Locate the cell with the specified text and output its (X, Y) center coordinate. 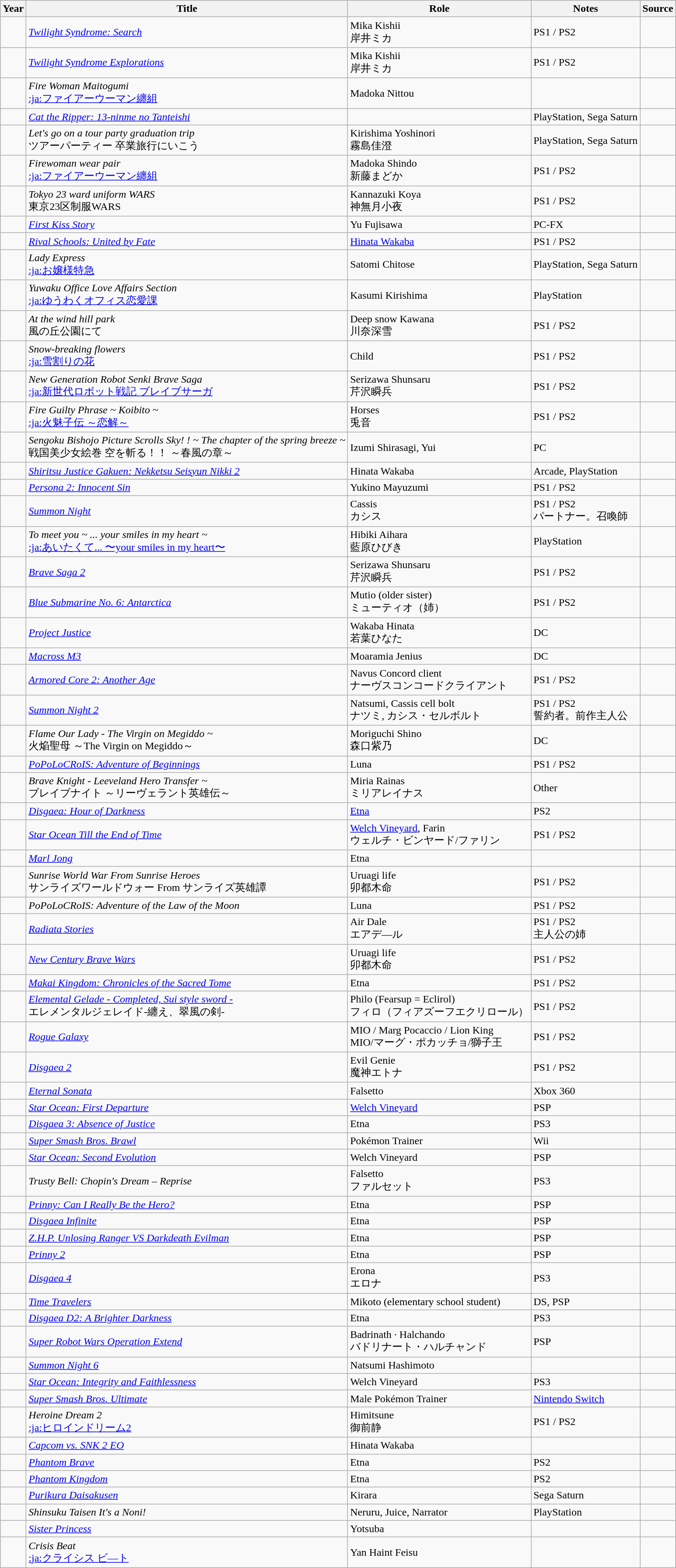
Star Ocean: Second Evolution (187, 1157)
Madoka Shindo新藤まどか (439, 171)
Pokémon Trainer (439, 1141)
Yukino Mayuzumi (439, 487)
New Century Brave Wars (187, 959)
Summon Night 2 (187, 710)
Blue Submarine No. 6: Antarctica (187, 602)
Let's go on a tour party graduation tripツアーパーティー 卒業旅行にいこう (187, 140)
Disgaea 3: Absence of Justice (187, 1124)
Fire Woman Maitogumi:ja:ファイアーウーマン纏組 (187, 93)
MIO / Marg Pocaccio / Lion KingMIO/マーグ・ポカッチョ/獅子王 (439, 1037)
Deep snow Kawana川奈深雪 (439, 326)
Yu Fujisawa (439, 224)
PS1 / PS2誓約者。前作主人公 (585, 710)
Persona 2: Innocent Sin (187, 487)
Macross M3 (187, 656)
Sengoku Bishojo Picture Scrolls Sky! ! ~ The chapter of the spring breeze ~戦国美少女絵巻 空を斬る！！ ～春風の章～ (187, 447)
Firewoman wear pair:ja:ファイアーウーマン纏組 (187, 171)
Twilight Syndrome: Search (187, 32)
PC (585, 447)
Izumi Shirasagi, Yui (439, 447)
Summon Night 6 (187, 1365)
Radiata Stories (187, 929)
Time Travelers (187, 1301)
Disgaea Infinite (187, 1221)
Super Robot Wars Operation Extend (187, 1342)
Purikura Daisakusen (187, 1495)
Title (187, 9)
Role (439, 9)
Navus Concord clientナーヴスコンコードクライアント (439, 680)
Armored Core 2: Another Age (187, 680)
Super Smash Bros. Brawl (187, 1141)
Himitsune御前静 (439, 1422)
Disgaea 2 (187, 1067)
Z.H.P. Unlosing Ranger VS Darkdeath Evilman (187, 1238)
Child (439, 356)
Fire Guilty Phrase ~ Koibito ~:ja:火魅子伝 ～恋解～ (187, 417)
Prinny 2 (187, 1254)
Rogue Galaxy (187, 1037)
Disgaea D2: A Brighter Darkness (187, 1318)
Sega Saturn (585, 1495)
Crisis Beat:ja:クライシス ビ—ト (187, 1552)
Kirara (439, 1495)
Welch Vineyard, Farinウェルチ・ビンヤード/ファリン (439, 835)
Kannazuki Koya神無月小夜 (439, 201)
Lady Express:ja:お嬢様特急 (187, 265)
Kirishima Yoshinori霧島佳澄 (439, 140)
Eternal Sonata (187, 1091)
Eronaエロナ (439, 1278)
Phantom Kingdom (187, 1479)
Shiritsu Justice Gakuen: Nekketsu Seisyun Nikki 2 (187, 471)
Xbox 360 (585, 1091)
Natsumi Hashimoto (439, 1365)
PS1 / PS2パートナー。召喚師 (585, 511)
Prinny: Can I Really Be the Hero? (187, 1205)
Cat the Ripper: 13-ninme no Tanteishi (187, 117)
Sunrise World War From Sunrise Heroesサンライズワールドウォー From サンライズ英雄譚 (187, 882)
Neruru, Juice, Narrator (439, 1512)
DS, PSP (585, 1301)
Miria Rainasミリアレイナス (439, 788)
Year (13, 9)
Badrinath · Halchandoバドリナート・ハルチャンド (439, 1342)
Kasumi Kirishima (439, 295)
Horses兎音 (439, 417)
Shinsuku Taisen It's a Noni! (187, 1512)
Disgaea: Hour of Darkness (187, 811)
Star Ocean Till the End of Time (187, 835)
Makai Kingdom: Chronicles of the Sacred Tome (187, 983)
At the wind hill park風の丘公園にて (187, 326)
Notes (585, 9)
Elemental Gelade - Completed, Sui style sword -エレメンタルジェレイド-纏え、翠風の剣- (187, 1006)
Arcade, PlayStation (585, 471)
Cassisカシス (439, 511)
Hibiki Aihara藍原ひびき (439, 541)
PC-FX (585, 224)
Moaramia Jenius (439, 656)
Other (585, 788)
Sister Princess (187, 1529)
Air Daleエアデ—ル (439, 929)
Wakaba Hinata若葉ひなた (439, 633)
Satomi Chitose (439, 265)
Summon Night (187, 511)
Yuwaku Office Love Affairs Section:ja:ゆうわくオフィス恋愛課 (187, 295)
Heroine Dream 2:ja:ヒロインドリーム2 (187, 1422)
New Generation Robot Senki Brave Saga:ja:新世代ロボット戦記 ブレイブサーガ (187, 387)
Yotsuba (439, 1529)
Madoka Nittou (439, 93)
Nintendo Switch (585, 1398)
Evil Genie魔神エトナ (439, 1067)
Rival Schools: United by Fate (187, 241)
Star Ocean: First Departure (187, 1107)
To meet you ~ ... your smiles in my heart ~:ja:あいたくて... 〜your smiles in my heart〜 (187, 541)
Falsetto (439, 1091)
Super Smash Bros. Ultimate (187, 1398)
Natsumi, Cassis cell bolt ナツミ, カシス・セルボルト (439, 710)
Star Ocean: Integrity and Faithlessness (187, 1382)
Snow-breaking flowers:ja:雪割りの花 (187, 356)
Brave Knight - Leeveland Hero Transfer ~ブレイブナイト ～リーヴェラント英雄伝～ (187, 788)
Marl Jong (187, 858)
Falsettoファルセット (439, 1181)
Flame Our Lady - The Virgin on Megiddo ~火焔聖母 ～The Virgin on Megiddo～ (187, 740)
Disgaea 4 (187, 1278)
Yan Haint Feisu (439, 1552)
Philo (Fearsup = Eclirol)フィロ（フィアズーフエクリロール） (439, 1006)
Trusty Bell: Chopin's Dream – Reprise (187, 1181)
PS1 / PS2主人公の姉 (585, 929)
PoPoLoCRoIS: Adventure of Beginnings (187, 764)
Wii (585, 1141)
Tokyo 23 ward uniform WARS東京23区制服WARS (187, 201)
Phantom Brave (187, 1462)
Capcom vs. SNK 2 EO (187, 1446)
Mikoto (elementary school student) (439, 1301)
Brave Saga 2 (187, 572)
First Kiss Story (187, 224)
Project Justice (187, 633)
Moriguchi Shino森口紫乃 (439, 740)
Mutio (older sister)ミューティオ（姉） (439, 602)
Source (658, 9)
Twilight Syndrome Explorations (187, 63)
Male Pokémon Trainer (439, 1398)
PoPoLoCRoIS: Adventure of the Law of the Moon (187, 905)
